Extract the [X, Y] coordinate from the center of the cell holding the provided text.  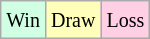
Loss [126, 20]
Win [24, 20]
Draw [72, 20]
